Output the (X, Y) coordinate of the center of the cell containing the given text.  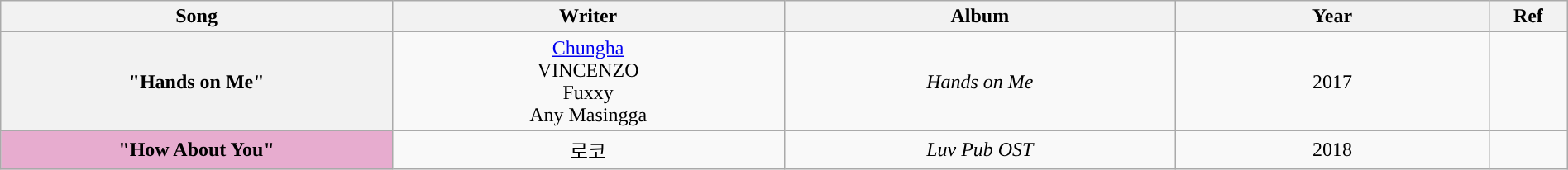
ChunghaVINCENZOFuxxyAny Masingga (588, 81)
2018 (1333, 150)
로코 (588, 150)
Hands on Me (980, 81)
Ref (1528, 17)
"Hands on Me" (197, 81)
Luv Pub OST (980, 150)
"How About You" (197, 150)
2017 (1333, 81)
Song (197, 17)
Writer (588, 17)
Album (980, 17)
Year (1333, 17)
